Detect which cell encompasses the target text, then output its [X, Y] center coordinate. 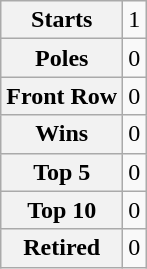
Wins [62, 134]
Starts [62, 20]
Top 5 [62, 172]
1 [134, 20]
Top 10 [62, 210]
Front Row [62, 96]
Poles [62, 58]
Retired [62, 248]
